Detect which cell encompasses the target text, then output its (X, Y) center coordinate. 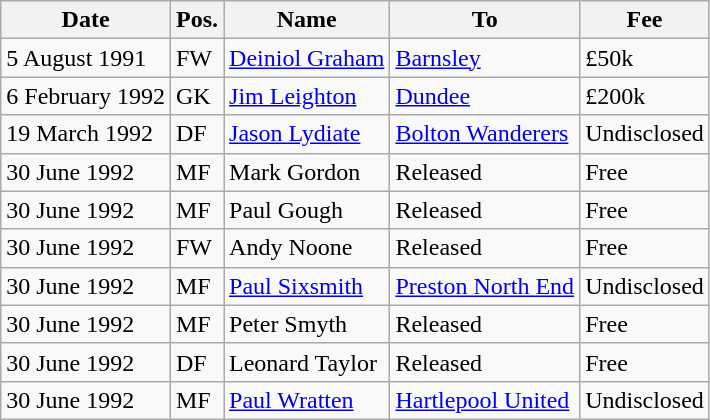
Bolton Wanderers (485, 134)
Andy Noone (307, 248)
Name (307, 20)
Jason Lydiate (307, 134)
Peter Smyth (307, 324)
Paul Sixsmith (307, 286)
Date (86, 20)
Dundee (485, 96)
Leonard Taylor (307, 362)
Fee (645, 20)
GK (196, 96)
Preston North End (485, 286)
Barnsley (485, 58)
Paul Wratten (307, 400)
Hartlepool United (485, 400)
To (485, 20)
19 March 1992 (86, 134)
Paul Gough (307, 210)
6 February 1992 (86, 96)
Deiniol Graham (307, 58)
£50k (645, 58)
£200k (645, 96)
Jim Leighton (307, 96)
Pos. (196, 20)
5 August 1991 (86, 58)
Mark Gordon (307, 172)
